Return the [x, y] coordinate for the center point of the cell that contains the specified text.  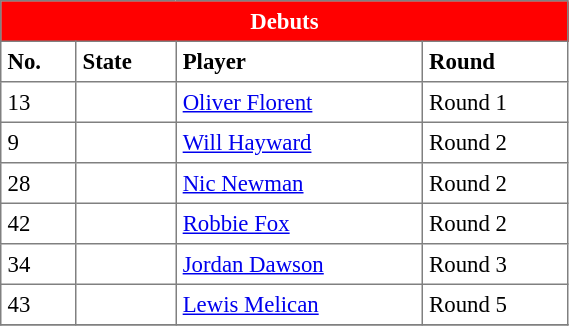
Round 1 [495, 102]
9 [38, 142]
No. [38, 61]
Round [495, 61]
Oliver Florent [299, 102]
Nic Newman [299, 183]
Debuts [284, 21]
28 [38, 183]
Robbie Fox [299, 223]
42 [38, 223]
Player [299, 61]
34 [38, 264]
13 [38, 102]
Jordan Dawson [299, 264]
State [126, 61]
Will Hayward [299, 142]
Round 3 [495, 264]
Lewis Melican [299, 304]
Round 5 [495, 304]
43 [38, 304]
